Detect which cell encompasses the target text, then output its [X, Y] center coordinate. 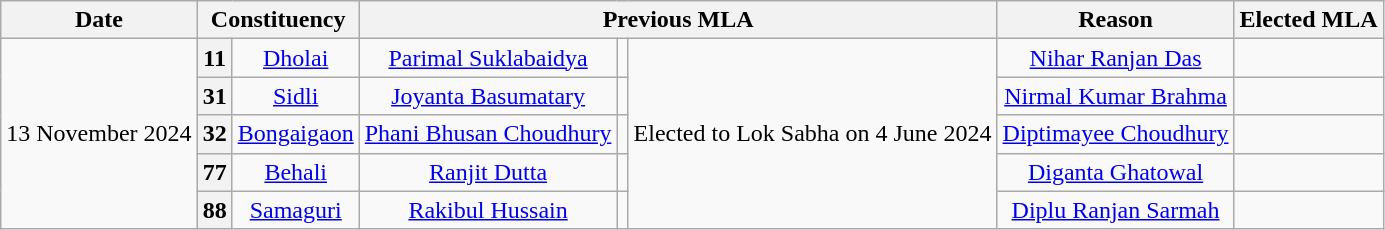
Diganta Ghatowal [1116, 172]
31 [214, 96]
Parimal Suklabaidya [488, 58]
Date [99, 20]
Elected MLA [1308, 20]
32 [214, 134]
Elected to Lok Sabha on 4 June 2024 [812, 134]
Behali [296, 172]
Sidli [296, 96]
Joyanta Basumatary [488, 96]
Nihar Ranjan Das [1116, 58]
Ranjit Dutta [488, 172]
13 November 2024 [99, 134]
Bongaigaon [296, 134]
Nirmal Kumar Brahma [1116, 96]
Diplu Ranjan Sarmah [1116, 210]
Samaguri [296, 210]
77 [214, 172]
Phani Bhusan Choudhury [488, 134]
Rakibul Hussain [488, 210]
Constituency [278, 20]
88 [214, 210]
Diptimayee Choudhury [1116, 134]
Reason [1116, 20]
Previous MLA [678, 20]
11 [214, 58]
Dholai [296, 58]
